Capture the cell that displays the provided text and extract its (x, y) central coordinate. 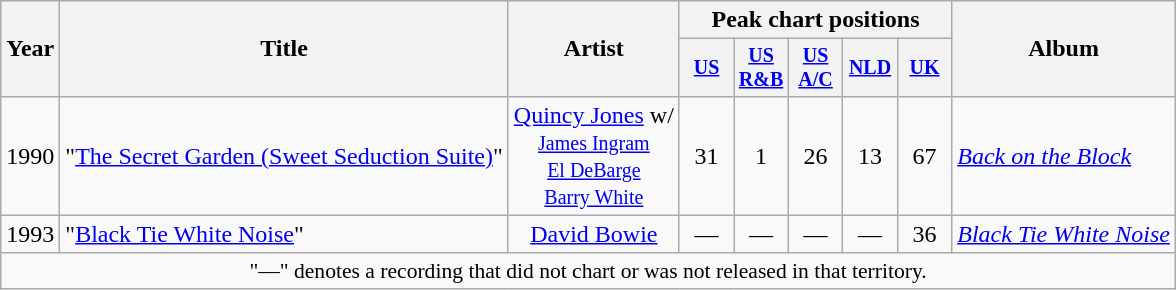
Black Tie White Noise (1064, 234)
UK (924, 68)
"—" denotes a recording that did not chart or was not released in that territory. (588, 271)
Back on the Block (1064, 156)
"The Secret Garden (Sweet Seduction Suite)" (284, 156)
US (706, 68)
Quincy Jones w/James IngramEl DeBargeBarry White (594, 156)
NLD (870, 68)
31 (706, 156)
Peak chart positions (815, 20)
USR&B (761, 68)
13 (870, 156)
Title (284, 49)
1990 (30, 156)
Year (30, 49)
1993 (30, 234)
26 (815, 156)
David Bowie (594, 234)
Album (1064, 49)
US A/C (815, 68)
Artist (594, 49)
"Black Tie White Noise" (284, 234)
36 (924, 234)
67 (924, 156)
1 (761, 156)
